Determine the [x, y] coordinate at the center of the cell enclosing the given text.  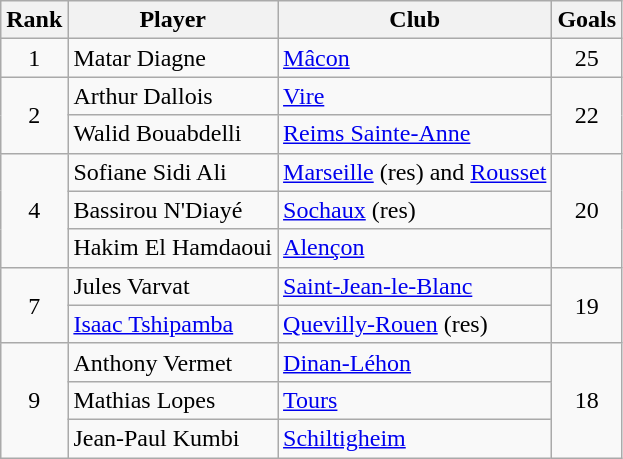
Reims Sainte-Anne [415, 134]
Matar Diagne [173, 58]
Isaac Tshipamba [173, 324]
Sochaux (res) [415, 210]
Sofiane Sidi Ali [173, 172]
Jules Varvat [173, 286]
2 [34, 115]
Player [173, 20]
18 [587, 400]
Bassirou N'Diayé [173, 210]
4 [34, 210]
Dinan-Léhon [415, 362]
Quevilly-Rouen (res) [415, 324]
Schiltigheim [415, 438]
Mathias Lopes [173, 400]
Arthur Dallois [173, 96]
Jean-Paul Kumbi [173, 438]
22 [587, 115]
19 [587, 305]
Hakim El Hamdaoui [173, 248]
Marseille (res) and Rousset [415, 172]
Goals [587, 20]
20 [587, 210]
7 [34, 305]
Club [415, 20]
Rank [34, 20]
Mâcon [415, 58]
Vire [415, 96]
9 [34, 400]
Saint-Jean-le-Blanc [415, 286]
Anthony Vermet [173, 362]
1 [34, 58]
25 [587, 58]
Walid Bouabdelli [173, 134]
Tours [415, 400]
Alençon [415, 248]
